Identify which cell holds the provided text, then report its [X, Y] central coordinate. 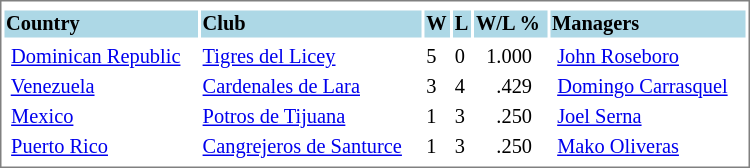
Joel Serna [648, 118]
Cardenales de Lara [312, 88]
Country [101, 24]
0 [462, 58]
Puerto Rico [101, 148]
W [438, 24]
W/L % [510, 24]
1.000 [510, 58]
5 [438, 58]
Domingo Carrasquel [648, 88]
Club [312, 24]
Venezuela [101, 88]
John Roseboro [648, 58]
.429 [510, 88]
Tigres del Licey [312, 58]
L [462, 24]
Mako Oliveras [648, 148]
Managers [648, 24]
4 [462, 88]
Cangrejeros de Santurce [312, 148]
Potros de Tijuana [312, 118]
Mexico [101, 118]
Dominican Republic [101, 58]
